Detect which cell encompasses the target text, then output its (x, y) center coordinate. 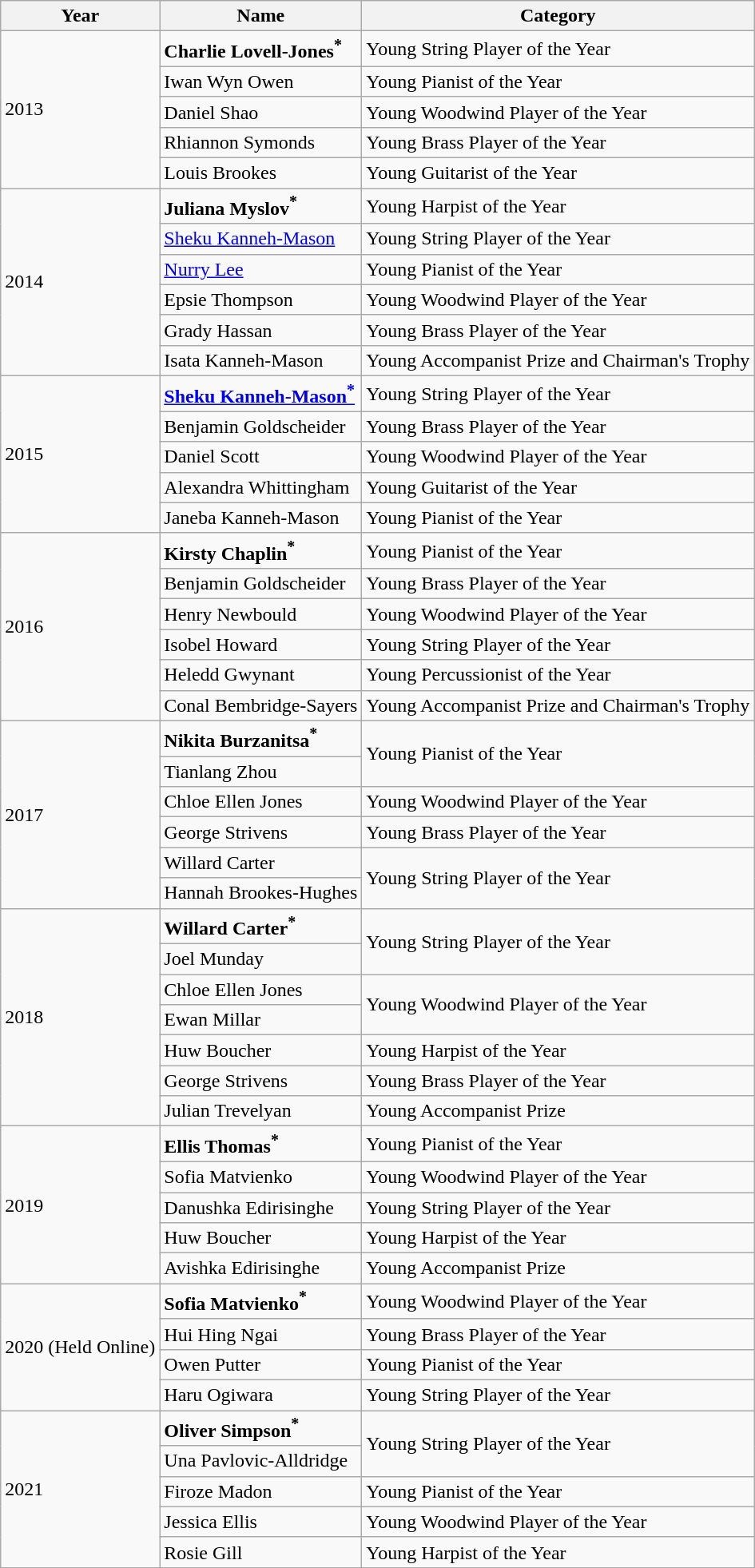
Willard Carter (260, 863)
Rhiannon Symonds (260, 142)
Name (260, 16)
Janeba Kanneh-Mason (260, 518)
2021 (80, 1489)
Henry Newbould (260, 614)
Iwan Wyn Owen (260, 81)
Rosie Gill (260, 1552)
Charlie Lovell-Jones* (260, 50)
2019 (80, 1205)
Sofia Matvienko* (260, 1302)
2015 (80, 454)
Sofia Matvienko (260, 1177)
Kirsty Chaplin* (260, 551)
Avishka Edirisinghe (260, 1268)
Epsie Thompson (260, 300)
Joel Munday (260, 959)
Oliver Simpson* (260, 1428)
Jessica Ellis (260, 1522)
Sheku Kanneh-Mason* (260, 393)
Tianlang Zhou (260, 772)
Young Percussionist of the Year (558, 675)
Julian Trevelyan (260, 1111)
Daniel Shao (260, 112)
2017 (80, 815)
Una Pavlovic-Alldridge (260, 1461)
Ewan Millar (260, 1020)
Sheku Kanneh-Mason (260, 239)
Haru Ogiwara (260, 1395)
Ellis Thomas* (260, 1144)
Conal Bembridge-Sayers (260, 705)
Nurry Lee (260, 269)
2013 (80, 110)
Hui Hing Ngai (260, 1334)
2020 (Held Online) (80, 1347)
2014 (80, 283)
Louis Brookes (260, 173)
Owen Putter (260, 1364)
Nikita Burzanitsa* (260, 738)
Year (80, 16)
Alexandra Whittingham (260, 487)
Isata Kanneh-Mason (260, 360)
Daniel Scott (260, 457)
Willard Carter* (260, 927)
Hannah Brookes-Hughes (260, 893)
Isobel Howard (260, 645)
Firoze Madon (260, 1491)
Grady Hassan (260, 330)
Juliana Myslov* (260, 206)
2016 (80, 626)
2018 (80, 1018)
Category (558, 16)
Danushka Edirisinghe (260, 1208)
Heledd Gwynant (260, 675)
